Determine the [x, y] coordinate at the center of the cell enclosing the given text.  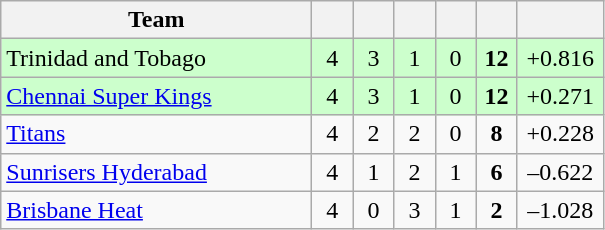
+0.228 [560, 134]
–0.622 [560, 172]
6 [496, 172]
Sunrisers Hyderabad [156, 172]
Chennai Super Kings [156, 96]
+0.271 [560, 96]
Team [156, 20]
–1.028 [560, 210]
Trinidad and Tobago [156, 58]
Brisbane Heat [156, 210]
Titans [156, 134]
8 [496, 134]
+0.816 [560, 58]
